Pinpoint the cell where the given text exists, returning its [x, y] midpoint coordinate. 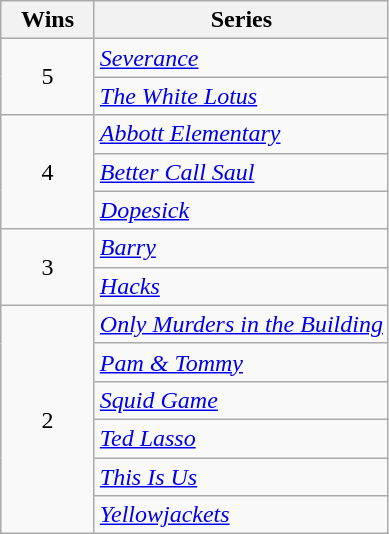
Abbott Elementary [241, 134]
Squid Game [241, 400]
3 [48, 267]
5 [48, 77]
4 [48, 172]
Wins [48, 20]
Severance [241, 58]
Yellowjackets [241, 515]
Hacks [241, 286]
Dopesick [241, 210]
The White Lotus [241, 96]
Series [241, 20]
Only Murders in the Building [241, 324]
This Is Us [241, 477]
2 [48, 419]
Ted Lasso [241, 438]
Pam & Tommy [241, 362]
Barry [241, 248]
Better Call Saul [241, 172]
